Determine the (x, y) coordinate at the center of the cell enclosing the given text.  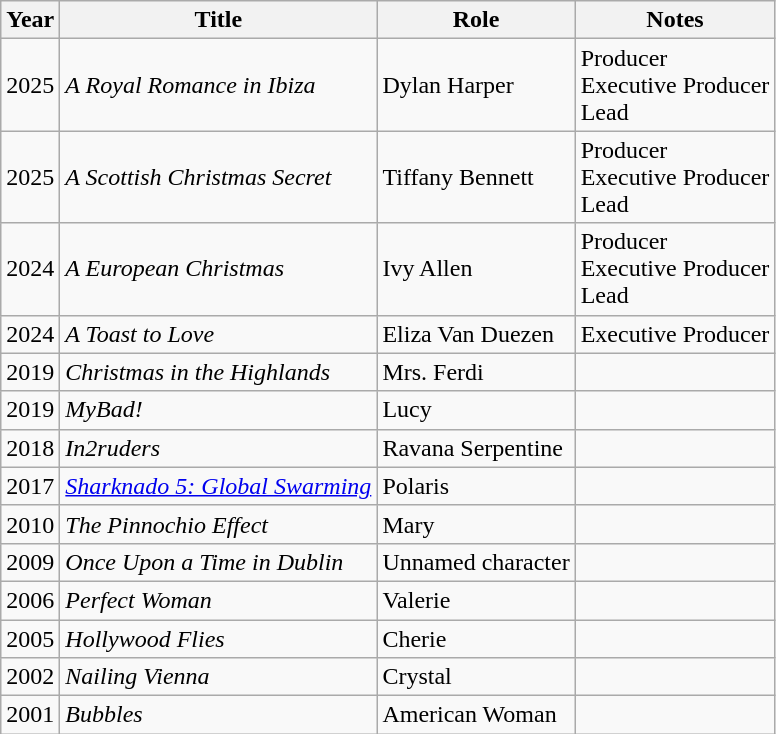
Once Upon a Time in Dublin (218, 562)
In2ruders (218, 448)
A Scottish Christmas Secret (218, 177)
A Royal Romance in Ibiza (218, 85)
Year (30, 20)
2009 (30, 562)
Tiffany Bennett (476, 177)
MyBad! (218, 410)
Nailing Vienna (218, 677)
Mary (476, 524)
Ravana Serpentine (476, 448)
Bubbles (218, 715)
A European Christmas (218, 269)
Executive Producer (675, 334)
Mrs. Ferdi (476, 372)
Dylan Harper (476, 85)
American Woman (476, 715)
Eliza Van Duezen (476, 334)
2006 (30, 600)
Title (218, 20)
Crystal (476, 677)
A Toast to Love (218, 334)
Christmas in the Highlands (218, 372)
Notes (675, 20)
2001 (30, 715)
Unnamed character (476, 562)
Valerie (476, 600)
Perfect Woman (218, 600)
2005 (30, 639)
2002 (30, 677)
2010 (30, 524)
2017 (30, 486)
The Pinnochio Effect (218, 524)
2018 (30, 448)
Role (476, 20)
Cherie (476, 639)
Lucy (476, 410)
Sharknado 5: Global Swarming (218, 486)
Ivy Allen (476, 269)
Hollywood Flies (218, 639)
Polaris (476, 486)
